Extract the [x, y] coordinate from the center of the cell holding the provided text.  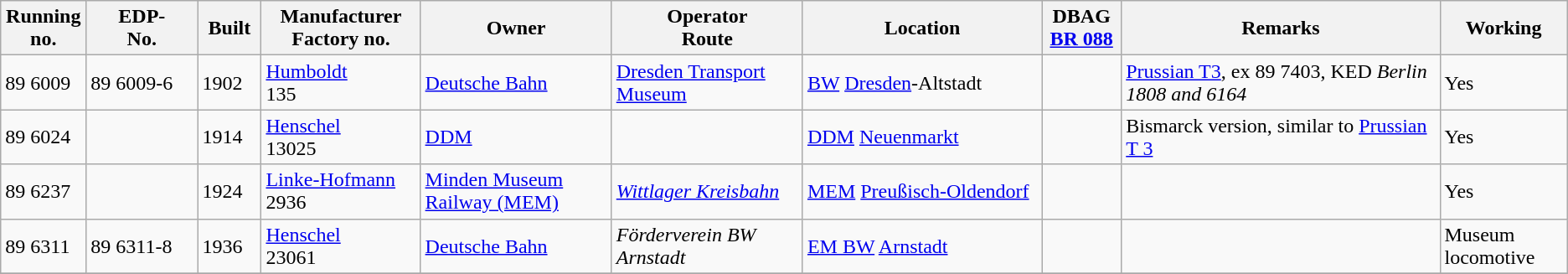
Working [1504, 28]
1902 [230, 82]
MEM Preußisch-Oldendorf [921, 191]
Museum locomotive [1504, 246]
Dresden Transport Museum [707, 82]
BW Dresden-Altstadt [921, 82]
Prussian T3, ex 89 7403, KED Berlin 1808 and 6164 [1281, 82]
Bismarck version, similar to Prussian T 3 [1281, 137]
1914 [230, 137]
DDM [516, 137]
1936 [230, 246]
89 6237 [44, 191]
89 6311 [44, 246]
Runningno. [44, 28]
EM BW Arnstadt [921, 246]
Henschel13025 [341, 137]
ManufacturerFactory no. [341, 28]
DBAGBR 088 [1082, 28]
Wittlager Kreisbahn [707, 191]
Henschel23061 [341, 246]
Linke-Hofmann2936 [341, 191]
Minden Museum Railway (MEM) [516, 191]
DDM Neuenmarkt [921, 137]
Location [921, 28]
Built [230, 28]
89 6024 [44, 137]
OperatorRoute [707, 28]
Owner [516, 28]
Humboldt135 [341, 82]
89 6009-6 [142, 82]
Förderverein BW Arnstadt [707, 246]
1924 [230, 191]
EDP-No. [142, 28]
89 6009 [44, 82]
89 6311-8 [142, 246]
Remarks [1281, 28]
